Identify which cell holds the provided text, then report its [X, Y] central coordinate. 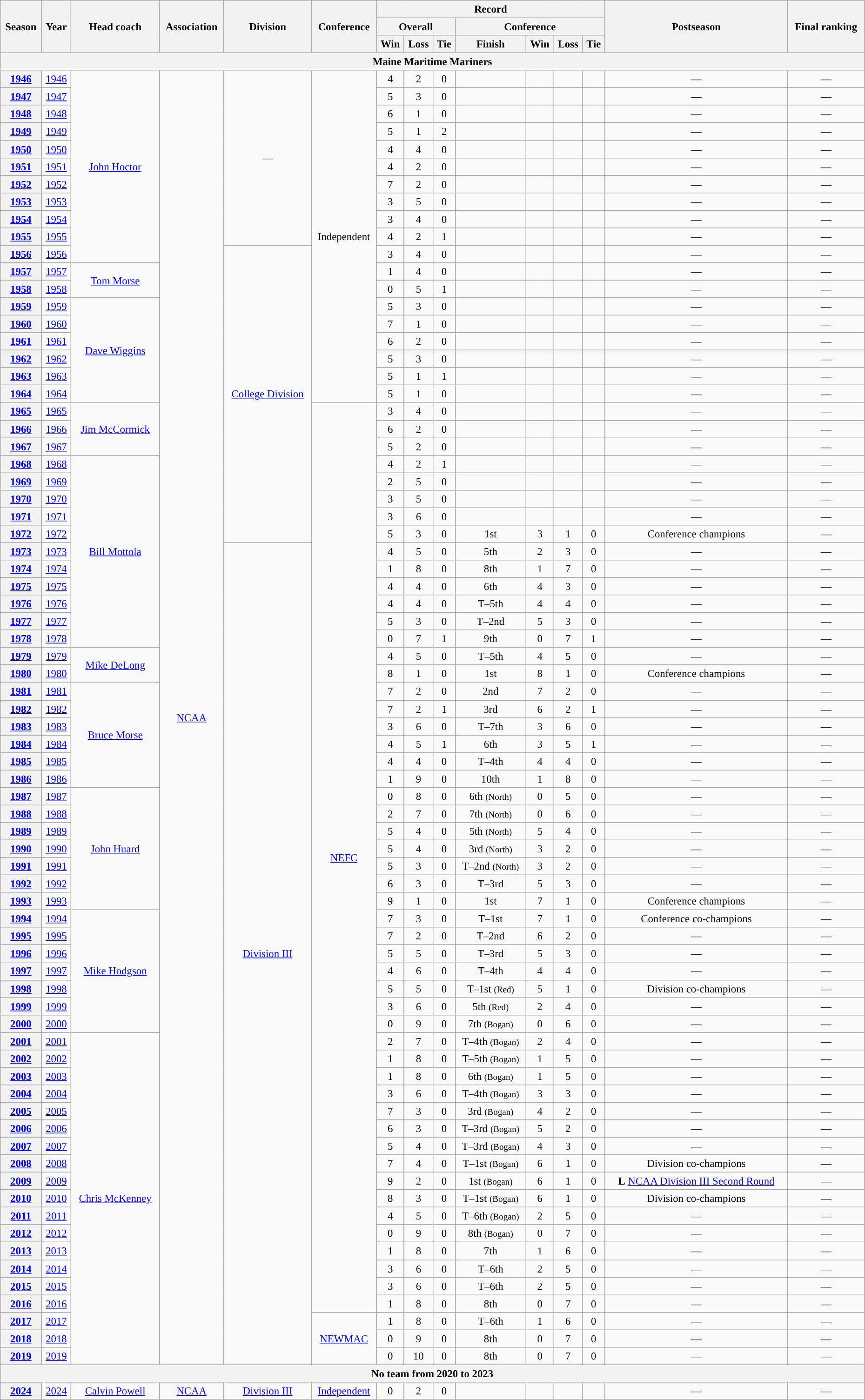
Bill Mottola [115, 551]
Maine Maritime Mariners [433, 62]
10 [418, 1356]
T–2nd (North) [490, 866]
Overall [416, 27]
No team from 2020 to 2023 [433, 1373]
College Division [268, 394]
Final ranking [826, 27]
Postseason [697, 27]
3rd (Bogan) [490, 1111]
1st (Bogan) [490, 1181]
5th (North) [490, 831]
Finish [490, 44]
Bruce Morse [115, 735]
6th (North) [490, 797]
3rd (North) [490, 849]
Jim McCormick [115, 429]
T–5th (Bogan) [490, 1059]
Conference co-champions [697, 919]
2nd [490, 691]
NEFC [344, 858]
T–1st [490, 919]
Association [192, 27]
Head coach [115, 27]
NEWMAC [344, 1338]
Division [268, 27]
Year [56, 27]
7th (Bogan) [490, 1024]
T–6th (Bogan) [490, 1216]
Mike DeLong [115, 665]
Calvin Powell [115, 1391]
Tom Morse [115, 280]
T–7th [490, 726]
T–1st (Red) [490, 989]
10th [490, 779]
7th [490, 1251]
6th (Bogan) [490, 1076]
Season [21, 27]
5th [490, 551]
Record [490, 9]
John Huard [115, 849]
Mike Hodgson [115, 971]
7th (North) [490, 814]
Chris McKenney [115, 1199]
L NCAA Division III Second Round [697, 1181]
9th [490, 639]
Dave Wiggins [115, 350]
John Hoctor [115, 167]
5th (Red) [490, 1006]
8th (Bogan) [490, 1233]
3rd [490, 709]
